Find where the given text appears and provide that cell's center as (X, Y) coordinate. 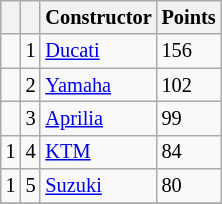
156 (189, 51)
4 (31, 152)
80 (189, 186)
5 (31, 186)
Suzuki (98, 186)
Constructor (98, 17)
84 (189, 152)
Aprilia (98, 118)
KTM (98, 152)
Ducati (98, 51)
2 (31, 85)
Points (189, 17)
102 (189, 85)
Yamaha (98, 85)
99 (189, 118)
3 (31, 118)
